For the text-containing cell, return its midpoint in [X, Y] coordinate format. 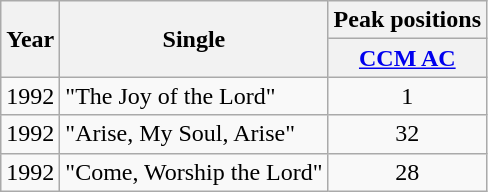
Peak positions [407, 20]
32 [407, 134]
Single [194, 39]
Year [30, 39]
1 [407, 96]
"The Joy of the Lord" [194, 96]
28 [407, 172]
"Arise, My Soul, Arise" [194, 134]
CCM AC [407, 58]
"Come, Worship the Lord" [194, 172]
